Provide the (x, y) coordinate of the cell's center where the given text is located.  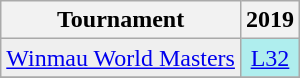
L32 (270, 58)
2019 (270, 20)
Tournament (121, 20)
Winmau World Masters (121, 58)
